Determine the [X, Y] coordinate at the center of the cell enclosing the given text.  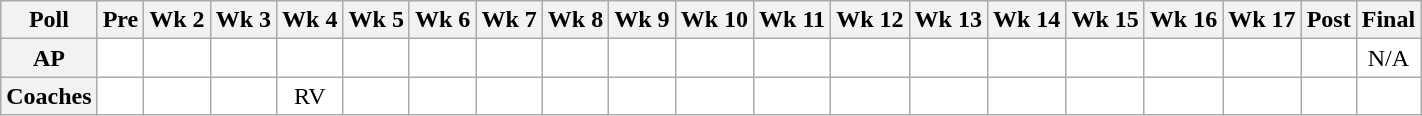
Wk 16 [1183, 20]
Final [1388, 20]
Post [1328, 20]
Pre [120, 20]
Wk 12 [870, 20]
Wk 8 [575, 20]
Coaches [49, 96]
N/A [1388, 58]
Wk 6 [442, 20]
Wk 2 [177, 20]
Wk 7 [509, 20]
AP [49, 58]
Wk 11 [792, 20]
Wk 5 [376, 20]
Wk 9 [642, 20]
Wk 3 [243, 20]
Wk 4 [310, 20]
Wk 13 [948, 20]
Wk 17 [1262, 20]
Poll [49, 20]
RV [310, 96]
Wk 15 [1105, 20]
Wk 10 [714, 20]
Wk 14 [1026, 20]
